Pinpoint the cell where the given text exists, returning its [X, Y] midpoint coordinate. 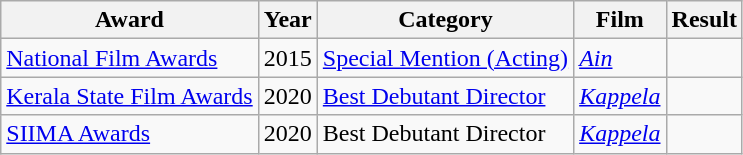
Award [130, 20]
Kerala State Film Awards [130, 96]
Ain [620, 58]
Special Mention (Acting) [445, 58]
Year [288, 20]
National Film Awards [130, 58]
SIIMA Awards [130, 134]
Category [445, 20]
2015 [288, 58]
Film [620, 20]
Result [704, 20]
